Output the (X, Y) coordinate of the center of the cell containing the given text.  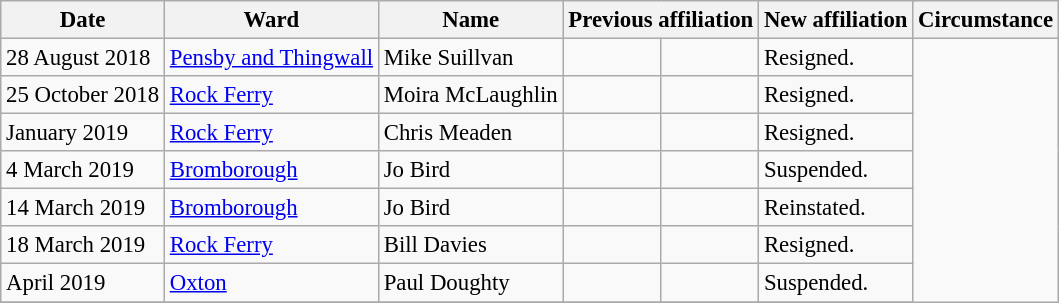
Circumstance (986, 20)
14 March 2019 (83, 208)
Mike Suillvan (470, 58)
25 October 2018 (83, 95)
April 2019 (83, 283)
Ward (271, 20)
Previous affiliation (661, 20)
Moira McLaughlin (470, 95)
18 March 2019 (83, 245)
Name (470, 20)
Pensby and Thingwall (271, 58)
Oxton (271, 283)
Date (83, 20)
28 August 2018 (83, 58)
4 March 2019 (83, 170)
New affiliation (836, 20)
Chris Meaden (470, 133)
Paul Doughty (470, 283)
Bill Davies (470, 245)
Reinstated. (836, 208)
January 2019 (83, 133)
